Find where the given text appears and provide that cell's center as [x, y] coordinate. 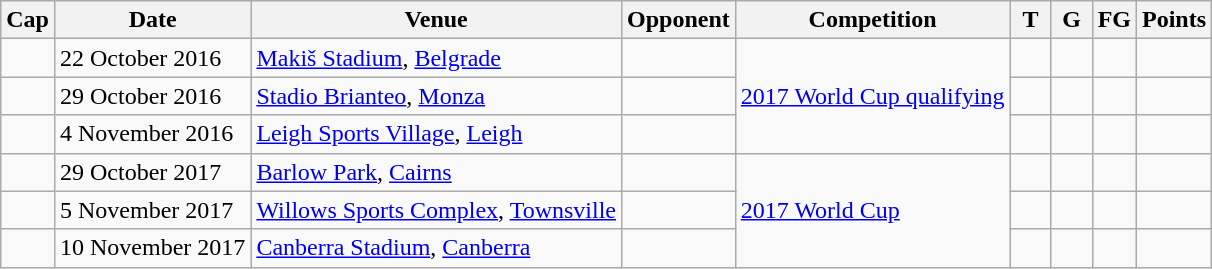
29 October 2016 [152, 96]
22 October 2016 [152, 58]
Opponent [679, 20]
Date [152, 20]
5 November 2017 [152, 210]
2017 World Cup [872, 210]
G [1072, 20]
Willows Sports Complex, Townsville [436, 210]
Stadio Brianteo, Monza [436, 96]
29 October 2017 [152, 172]
Leigh Sports Village, Leigh [436, 134]
Cap [28, 20]
4 November 2016 [152, 134]
Competition [872, 20]
Makiš Stadium, Belgrade [436, 58]
FG [1114, 20]
Venue [436, 20]
Points [1174, 20]
T [1030, 20]
Canberra Stadium, Canberra [436, 248]
Barlow Park, Cairns [436, 172]
10 November 2017 [152, 248]
2017 World Cup qualifying [872, 96]
